Return (x, y) of the center of cell containing provided text 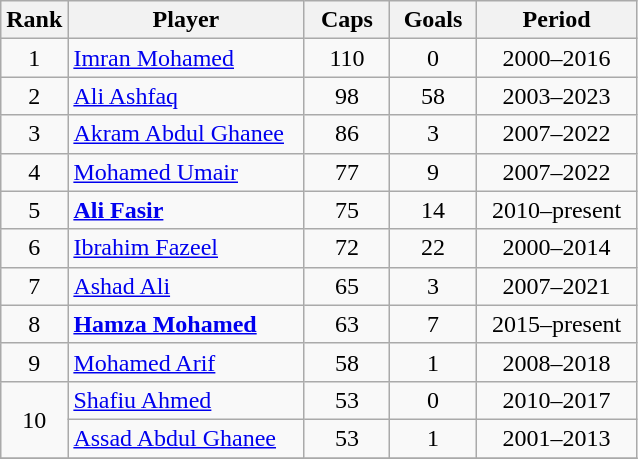
Akram Abdul Ghanee (186, 134)
2000–2016 (556, 58)
63 (347, 324)
2015–present (556, 324)
Shafiu Ahmed (186, 400)
2003–2023 (556, 96)
98 (347, 96)
2010–present (556, 210)
22 (433, 248)
Mohamed Arif (186, 362)
72 (347, 248)
Goals (433, 20)
110 (347, 58)
14 (433, 210)
Player (186, 20)
Ibrahim Fazeel (186, 248)
2007–2021 (556, 286)
2008–2018 (556, 362)
Ali Ashfaq (186, 96)
Hamza Mohamed (186, 324)
2 (34, 96)
Rank (34, 20)
Period (556, 20)
Mohamed Umair (186, 172)
86 (347, 134)
2001–2013 (556, 438)
Imran Mohamed (186, 58)
8 (34, 324)
Ali Fasir (186, 210)
Assad Abdul Ghanee (186, 438)
4 (34, 172)
6 (34, 248)
Caps (347, 20)
65 (347, 286)
Ashad Ali (186, 286)
75 (347, 210)
10 (34, 419)
2010–2017 (556, 400)
2000–2014 (556, 248)
5 (34, 210)
77 (347, 172)
